Locate the cell with the specified text and output its [x, y] center coordinate. 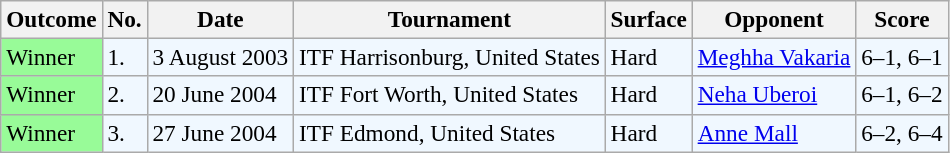
ITF Fort Worth, United States [450, 95]
ITF Edmond, United States [450, 133]
Anne Mall [774, 133]
1. [124, 57]
Meghha Vakaria [774, 57]
Surface [648, 19]
Score [902, 19]
Tournament [450, 19]
6–2, 6–4 [902, 133]
ITF Harrisonburg, United States [450, 57]
2. [124, 95]
Outcome [52, 19]
No. [124, 19]
27 June 2004 [220, 133]
Date [220, 19]
Neha Uberoi [774, 95]
Opponent [774, 19]
6–1, 6–2 [902, 95]
6–1, 6–1 [902, 57]
3. [124, 133]
3 August 2003 [220, 57]
20 June 2004 [220, 95]
